Pinpoint the cell where the given text exists, returning its [x, y] midpoint coordinate. 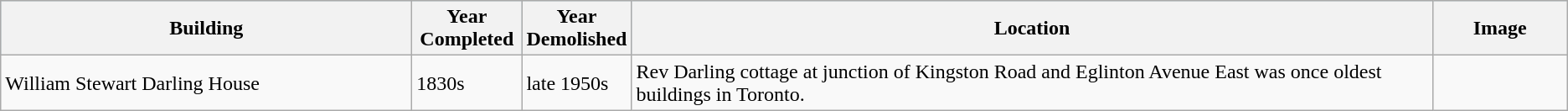
Rev Darling cottage at junction of Kingston Road and Eglinton Avenue East was once oldest buildings in Toronto. [1032, 82]
late 1950s [576, 82]
1830s [467, 82]
Building [206, 29]
Image [1499, 29]
YearCompleted [467, 29]
Location [1032, 29]
William Stewart Darling House [206, 82]
Year Demolished [576, 29]
